For the text-containing cell, return its midpoint in [x, y] coordinate format. 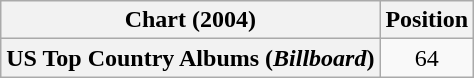
64 [427, 58]
Position [427, 20]
Chart (2004) [190, 20]
US Top Country Albums (Billboard) [190, 58]
